Return the (x, y) coordinate for the center point of the cell that contains the specified text.  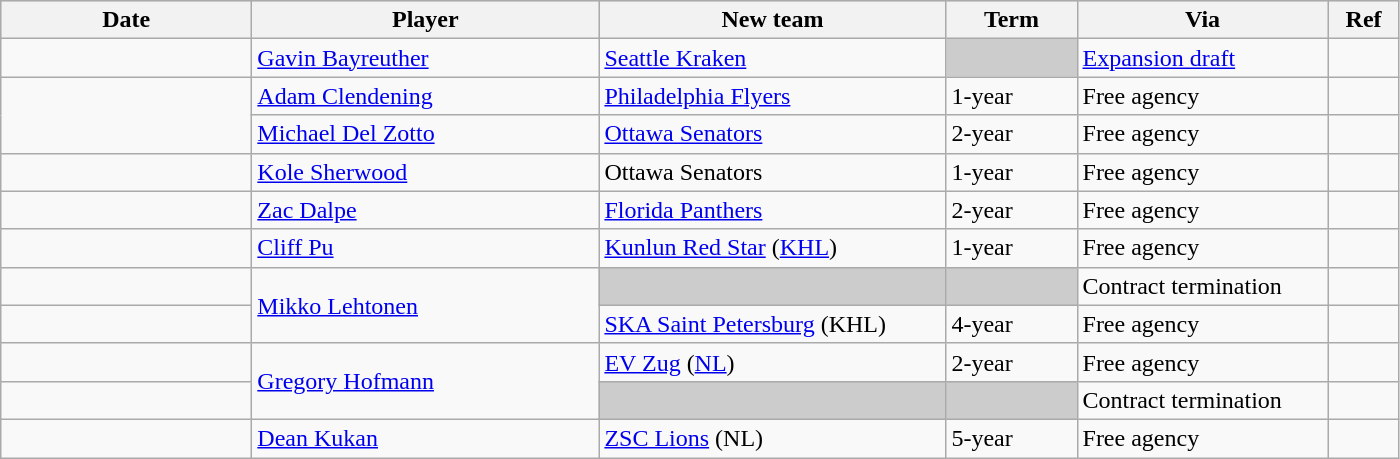
5-year (1012, 438)
Adam Clendening (426, 96)
Kole Sherwood (426, 172)
Gavin Bayreuther (426, 58)
Term (1012, 20)
Dean Kukan (426, 438)
SKA Saint Petersburg (KHL) (772, 324)
Via (1202, 20)
Michael Del Zotto (426, 134)
Seattle Kraken (772, 58)
Zac Dalpe (426, 210)
4-year (1012, 324)
Florida Panthers (772, 210)
Philadelphia Flyers (772, 96)
EV Zug (NL) (772, 362)
Ref (1364, 20)
Kunlun Red Star (KHL) (772, 248)
Date (126, 20)
Gregory Hofmann (426, 381)
Expansion draft (1202, 58)
Mikko Lehtonen (426, 305)
ZSC Lions (NL) (772, 438)
Player (426, 20)
New team (772, 20)
Cliff Pu (426, 248)
